From the cell containing the given text, extract its center point as (x, y) coordinate. 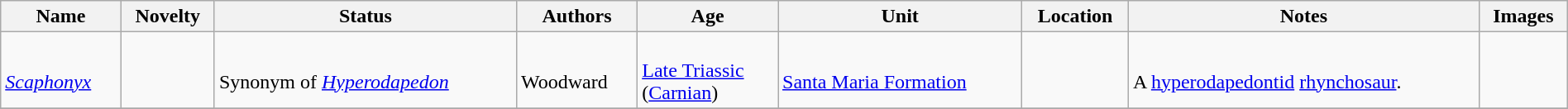
Age (708, 17)
Notes (1303, 17)
Images (1523, 17)
Unit (900, 17)
Novelty (167, 17)
Late Triassic(Carnian) (708, 70)
Scaphonyx (61, 70)
Location (1075, 17)
Santa Maria Formation (900, 70)
Woodward (576, 70)
Synonym of Hyperodapedon (366, 70)
A hyperodapedontid rhynchosaur. (1303, 70)
Status (366, 17)
Authors (576, 17)
Name (61, 17)
